Identify which cell holds the provided text, then report its (x, y) central coordinate. 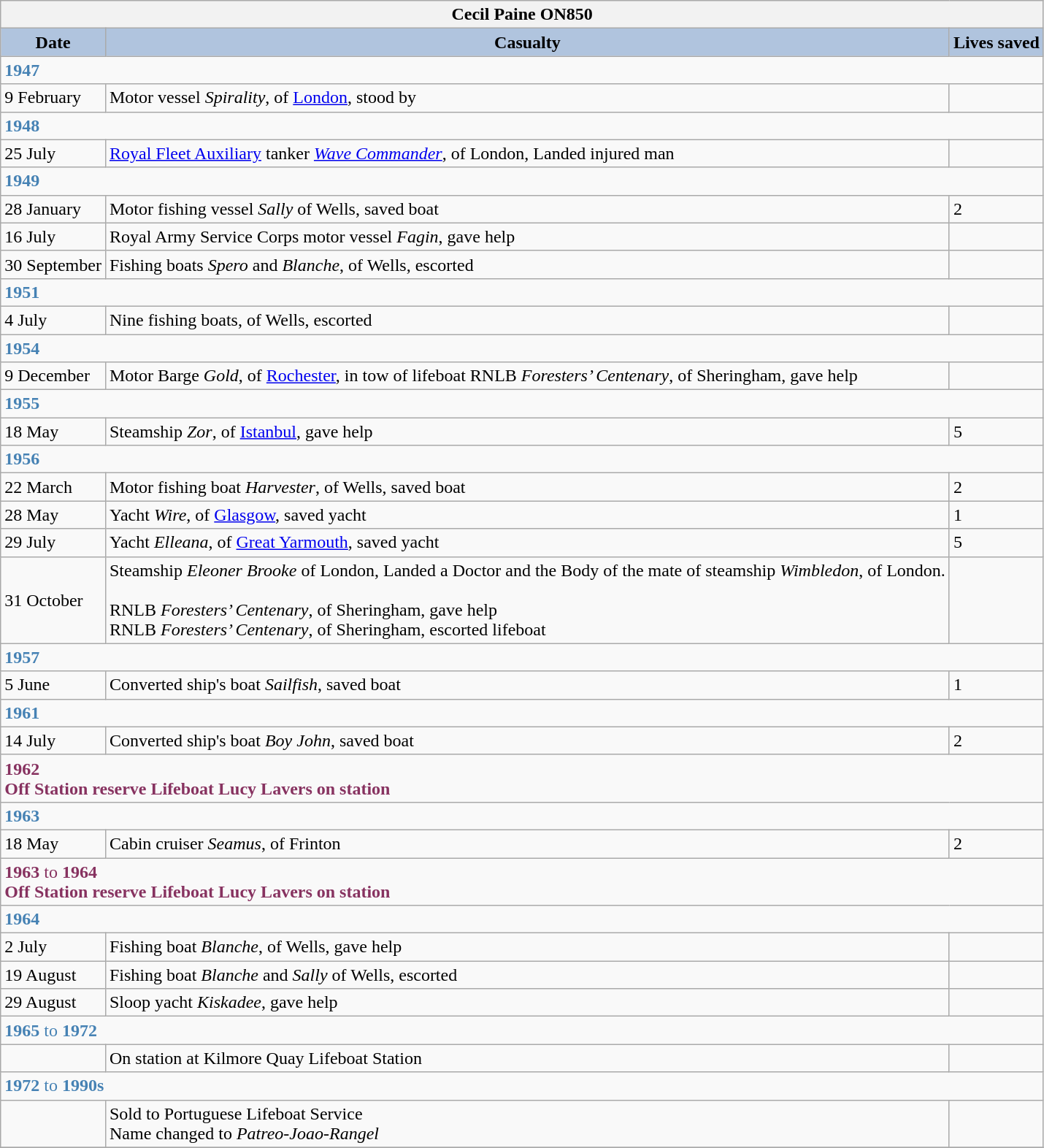
1949 (523, 181)
Fishing boat Blanche, of Wells, gave help (527, 947)
Motor vessel Spirality, of London, stood by (527, 98)
5 June (53, 685)
28 May (53, 515)
Yacht Elleana, of Great Yarmouth, saved yacht (527, 543)
31 October (53, 600)
1961 (523, 713)
2 July (53, 947)
28 January (53, 209)
Motor Barge Gold, of Rochester, in tow of lifeboat RNLB Foresters’ Centenary, of Sheringham, gave help (527, 376)
4 July (53, 320)
Steamship Zor, of Istanbul, gave help (527, 432)
29 August (53, 1003)
On station at Kilmore Quay Lifeboat Station (527, 1058)
Motor fishing vessel Sally of Wells, saved boat (527, 209)
Sloop yacht Kiskadee, gave help (527, 1003)
1955 (523, 404)
1962 Off Station reserve Lifeboat Lucy Lavers on station (523, 778)
1956 (523, 459)
22 March (53, 487)
1957 (523, 657)
Date (53, 42)
1972 to 1990s (523, 1086)
1954 (523, 348)
16 July (53, 237)
Sold to Portuguese Lifeboat ServiceName changed to Patreo-Joao-Rangel (527, 1123)
1964 (523, 919)
1963 to 1964 Off Station reserve Lifeboat Lucy Lavers on station (523, 881)
Motor fishing boat Harvester, of Wells, saved boat (527, 487)
1965 to 1972 (523, 1030)
19 August (53, 975)
Casualty (527, 42)
Yacht Wire, of Glasgow, saved yacht (527, 515)
14 July (53, 741)
Converted ship's boat Boy John, saved boat (527, 741)
Fishing boat Blanche and Sally of Wells, escorted (527, 975)
Lives saved (996, 42)
Royal Army Service Corps motor vessel Fagin, gave help (527, 237)
25 July (53, 153)
1951 (523, 292)
Nine fishing boats, of Wells, escorted (527, 320)
Fishing boats Spero and Blanche, of Wells, escorted (527, 264)
Cabin cruiser Seamus, of Frinton (527, 843)
29 July (53, 543)
1963 (523, 816)
30 September (53, 264)
1948 (523, 126)
Cecil Paine ON850 (523, 15)
1947 (523, 70)
Converted ship's boat Sailfish, saved boat (527, 685)
9 December (53, 376)
9 February (53, 98)
Royal Fleet Auxiliary tanker Wave Commander, of London, Landed injured man (527, 153)
